Detect which cell encompasses the target text, then output its (X, Y) center coordinate. 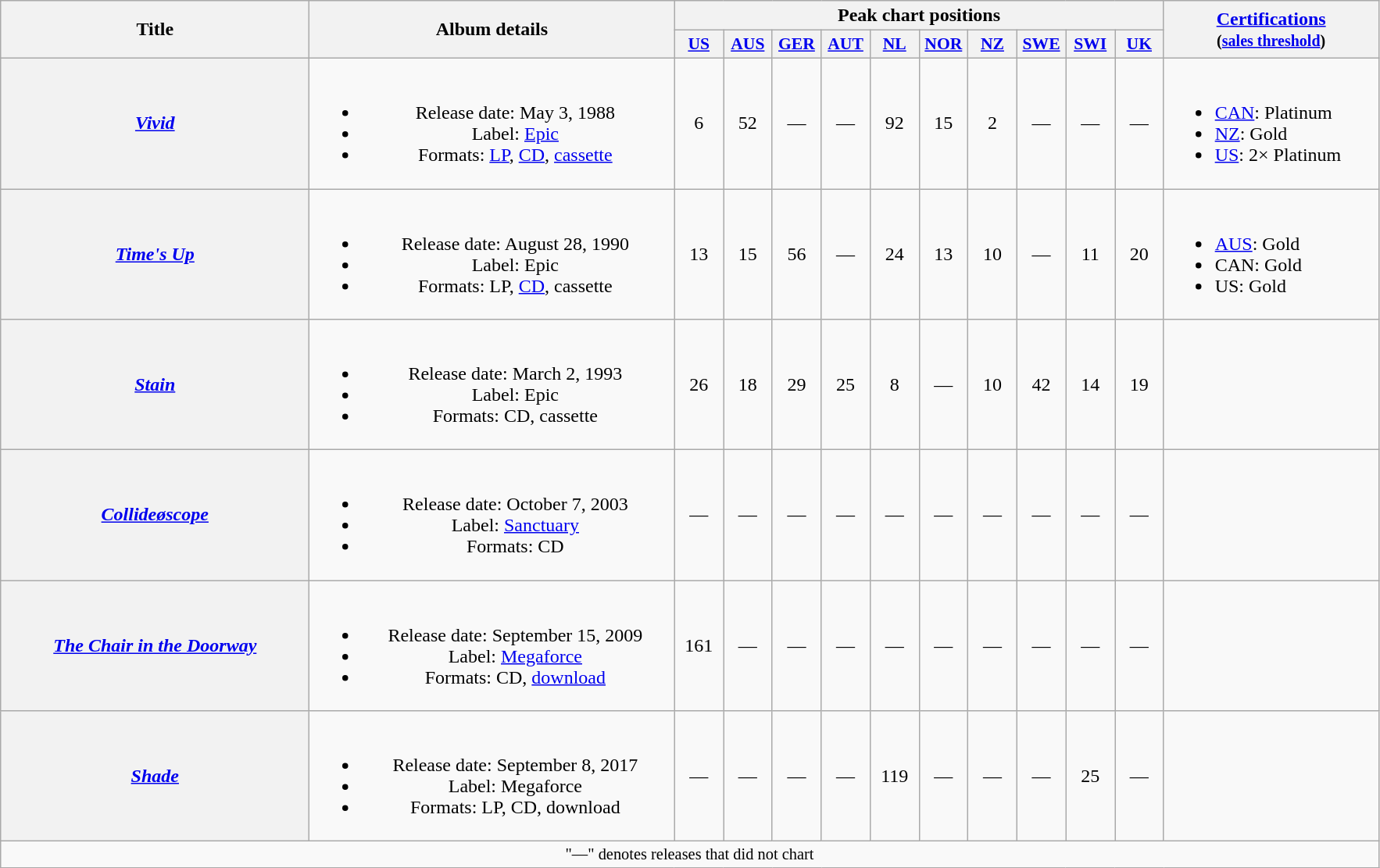
6 (699, 123)
Release date: September 15, 2009Label: MegaforceFormats: CD, download (492, 645)
11 (1091, 255)
CAN: PlatinumNZ: GoldUS: 2× Platinum (1271, 123)
Collideøscope (155, 516)
Shade (155, 777)
24 (894, 255)
SWI (1091, 45)
26 (699, 384)
42 (1041, 384)
92 (894, 123)
US (699, 45)
The Chair in the Doorway (155, 645)
8 (894, 384)
Vivid (155, 123)
20 (1139, 255)
"—" denotes releases that did not chart (689, 855)
Release date: August 28, 1990Label: EpicFormats: LP, CD, cassette (492, 255)
SWE (1041, 45)
Release date: May 3, 1988Label: EpicFormats: LP, CD, cassette (492, 123)
18 (749, 384)
19 (1139, 384)
Stain (155, 384)
119 (894, 777)
Title (155, 30)
AUT (846, 45)
NL (894, 45)
AUS: GoldCAN: GoldUS: Gold (1271, 255)
52 (749, 123)
161 (699, 645)
29 (797, 384)
Time's Up (155, 255)
Peak chart positions (919, 16)
GER (797, 45)
Release date: September 8, 2017Label: MegaforceFormats: LP, CD, download (492, 777)
56 (797, 255)
14 (1091, 384)
Certifications(sales threshold) (1271, 30)
NOR (944, 45)
NZ (992, 45)
2 (992, 123)
Release date: March 2, 1993Label: EpicFormats: CD, cassette (492, 384)
AUS (749, 45)
Release date: October 7, 2003Label: SanctuaryFormats: CD (492, 516)
Album details (492, 30)
UK (1139, 45)
